Pinpoint the cell where the given text exists, returning its (X, Y) midpoint coordinate. 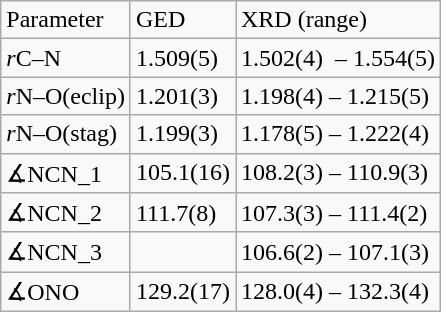
1.509(5) (182, 58)
∡NCN_3 (66, 252)
XRD (range) (338, 20)
111.7(8) (182, 213)
107.3(3) – 111.4(2) (338, 213)
1.201(3) (182, 96)
106.6(2) – 107.1(3) (338, 252)
∡NCN_2 (66, 213)
∡NCN_1 (66, 173)
rN–O(stag) (66, 134)
1.199(3) (182, 134)
128.0(4) – 132.3(4) (338, 292)
Parameter (66, 20)
1.198(4) – 1.215(5) (338, 96)
∡ONO (66, 292)
GED (182, 20)
129.2(17) (182, 292)
1.502(4) – 1.554(5) (338, 58)
rC–N (66, 58)
105.1(16) (182, 173)
108.2(3) – 110.9(3) (338, 173)
1.178(5) – 1.222(4) (338, 134)
rN–O(eclip) (66, 96)
